Pinpoint the cell where the given text exists, returning its (x, y) midpoint coordinate. 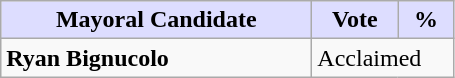
Acclaimed (383, 58)
Ryan Bignucolo (156, 58)
Vote (355, 20)
Mayoral Candidate (156, 20)
% (426, 20)
